Locate the cell with the specified text and output its (x, y) center coordinate. 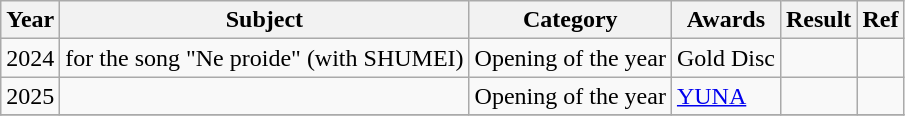
2024 (30, 58)
YUNA (726, 96)
Result (818, 20)
Gold Disc (726, 58)
for the song "Ne proide" (with SHUMEI) (264, 58)
Subject (264, 20)
Category (570, 20)
Awards (726, 20)
Ref (880, 20)
2025 (30, 96)
Year (30, 20)
